Identify which cell holds the provided text, then report its [x, y] central coordinate. 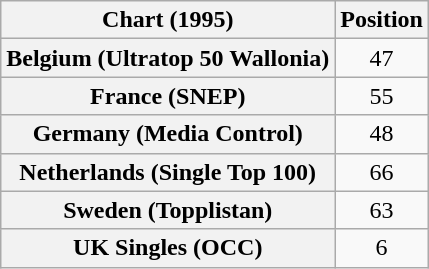
66 [382, 172]
63 [382, 210]
6 [382, 248]
47 [382, 58]
48 [382, 134]
France (SNEP) [168, 96]
Chart (1995) [168, 20]
Sweden (Topplistan) [168, 210]
Germany (Media Control) [168, 134]
55 [382, 96]
Belgium (Ultratop 50 Wallonia) [168, 58]
UK Singles (OCC) [168, 248]
Netherlands (Single Top 100) [168, 172]
Position [382, 20]
